Capture the cell that displays the provided text and extract its (X, Y) central coordinate. 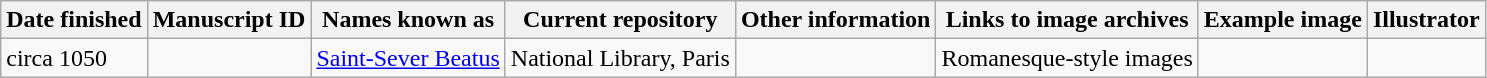
Manuscript ID (229, 20)
National Library, Paris (620, 58)
Saint-Sever Beatus (408, 58)
Links to image archives (1067, 20)
Date finished (74, 20)
Names known as (408, 20)
Example image (1282, 20)
circa 1050 (74, 58)
Romanesque-style images (1067, 58)
Illustrator (1426, 20)
Current repository (620, 20)
Other information (836, 20)
